For the text-containing cell, return its midpoint in [X, Y] coordinate format. 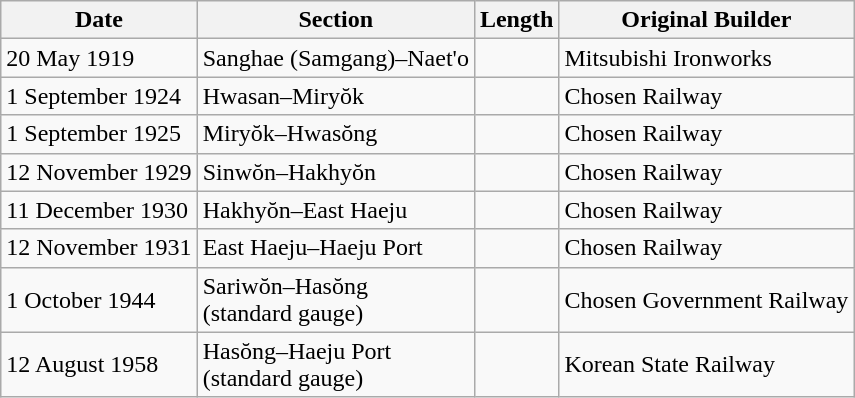
Hwasan–Miryŏk [336, 96]
12 November 1931 [99, 248]
Mitsubishi Ironworks [706, 58]
Korean State Railway [706, 364]
Original Builder [706, 20]
Hasŏng–Haeju Port(standard gauge) [336, 364]
Sinwŏn–Hakhyŏn [336, 172]
Hakhyŏn–East Haeju [336, 210]
Chosen Government Railway [706, 300]
12 August 1958 [99, 364]
1 September 1924 [99, 96]
Sanghae (Samgang)–Naet'o [336, 58]
Section [336, 20]
Date [99, 20]
Sariwŏn–Hasŏng(standard gauge) [336, 300]
1 September 1925 [99, 134]
Length [516, 20]
11 December 1930 [99, 210]
12 November 1929 [99, 172]
20 May 1919 [99, 58]
Miryŏk–Hwasŏng [336, 134]
East Haeju–Haeju Port [336, 248]
1 October 1944 [99, 300]
